For the text-containing cell, return its midpoint in [X, Y] coordinate format. 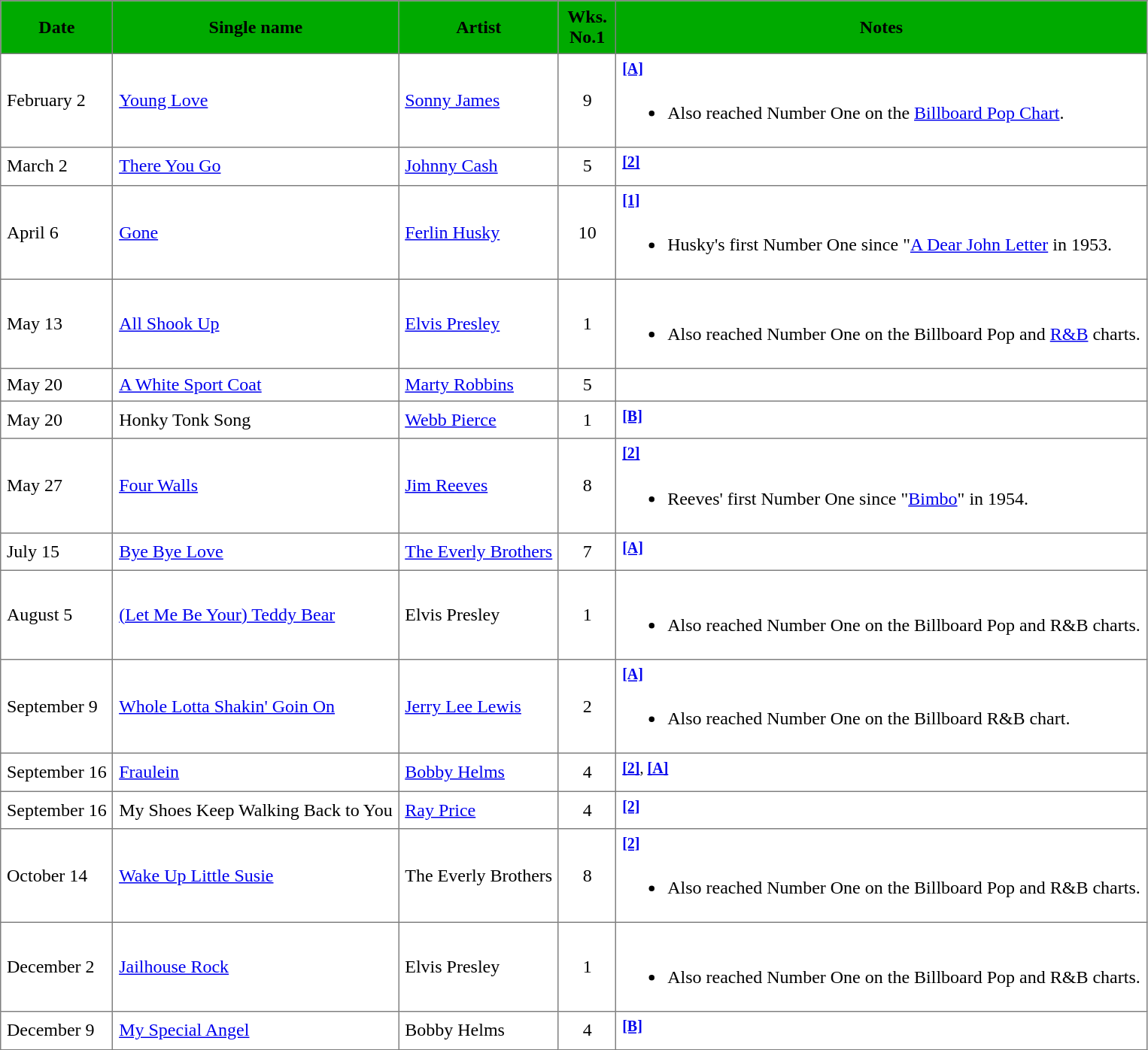
Johnny Cash [478, 166]
December 2 [57, 967]
Wake Up Little Susie [256, 876]
May 13 [57, 323]
February 2 [57, 101]
July 15 [57, 551]
Ferlin Husky [478, 232]
Single name [256, 27]
(Let Me Be Your) Teddy Bear [256, 615]
10 [587, 232]
Jailhouse Rock [256, 967]
[2]Reeves' first Number One since "Bimbo" in 1954. [882, 486]
[A]Also reached Number One on the Billboard R&B chart. [882, 707]
2 [587, 707]
Young Love [256, 101]
Jim Reeves [478, 486]
December 9 [57, 1030]
Webb Pierce [478, 420]
There You Go [256, 166]
October 14 [57, 876]
August 5 [57, 615]
7 [587, 551]
A White Sport Coat [256, 385]
March 2 [57, 166]
[A]Also reached Number One on the Billboard Pop Chart. [882, 101]
Date [57, 27]
Marty Robbins [478, 385]
Notes [882, 27]
Wks. No.1 [587, 27]
April 6 [57, 232]
[1]Husky's first Number One since "A Dear John Letter in 1953. [882, 232]
Ray Price [478, 810]
9 [587, 101]
[2], [A] [882, 772]
[2]Also reached Number One on the Billboard Pop and R&B charts. [882, 876]
My Shoes Keep Walking Back to You [256, 810]
Four Walls [256, 486]
Sonny James [478, 101]
Fraulein [256, 772]
[A] [882, 551]
All Shook Up [256, 323]
My Special Angel [256, 1030]
Jerry Lee Lewis [478, 707]
September 9 [57, 707]
Whole Lotta Shakin' Goin On [256, 707]
Gone [256, 232]
Bye Bye Love [256, 551]
May 27 [57, 486]
Artist [478, 27]
Honky Tonk Song [256, 420]
